Determine the (x, y) coordinate at the center of the cell enclosing the given text.  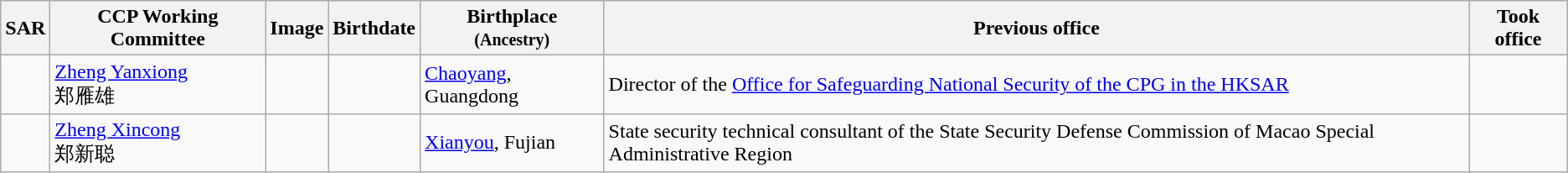
CCP Working Committee (157, 29)
SAR (25, 29)
Birthplace(Ancestry) (513, 29)
Zheng Xincong郑新聪 (157, 143)
Director of the Office for Safeguarding National Security of the CPG in the HKSAR (1037, 85)
Took office (1518, 29)
Xianyou, Fujian (513, 143)
Zheng Yanxiong郑雁雄 (157, 85)
Image (297, 29)
Birthdate (374, 29)
Previous office (1037, 29)
Chaoyang, Guangdong (513, 85)
State security technical consultant of the State Security Defense Commission of Macao Special Administrative Region (1037, 143)
